Identify which cell holds the provided text, then report its (X, Y) central coordinate. 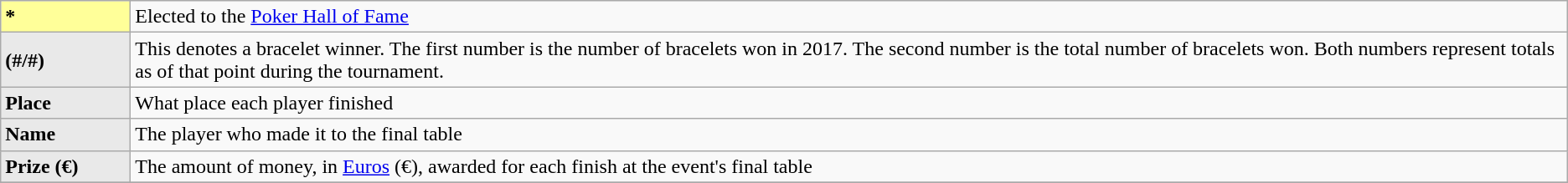
Prize (€) (65, 166)
(#/#) (65, 60)
The player who made it to the final table (849, 135)
Name (65, 135)
What place each player finished (849, 103)
The amount of money, in Euros (€), awarded for each finish at the event's final table (849, 166)
Elected to the Poker Hall of Fame (849, 17)
* (65, 17)
Place (65, 103)
